Scan for the cell matching the given text and deliver its (X, Y) coordinate at center. 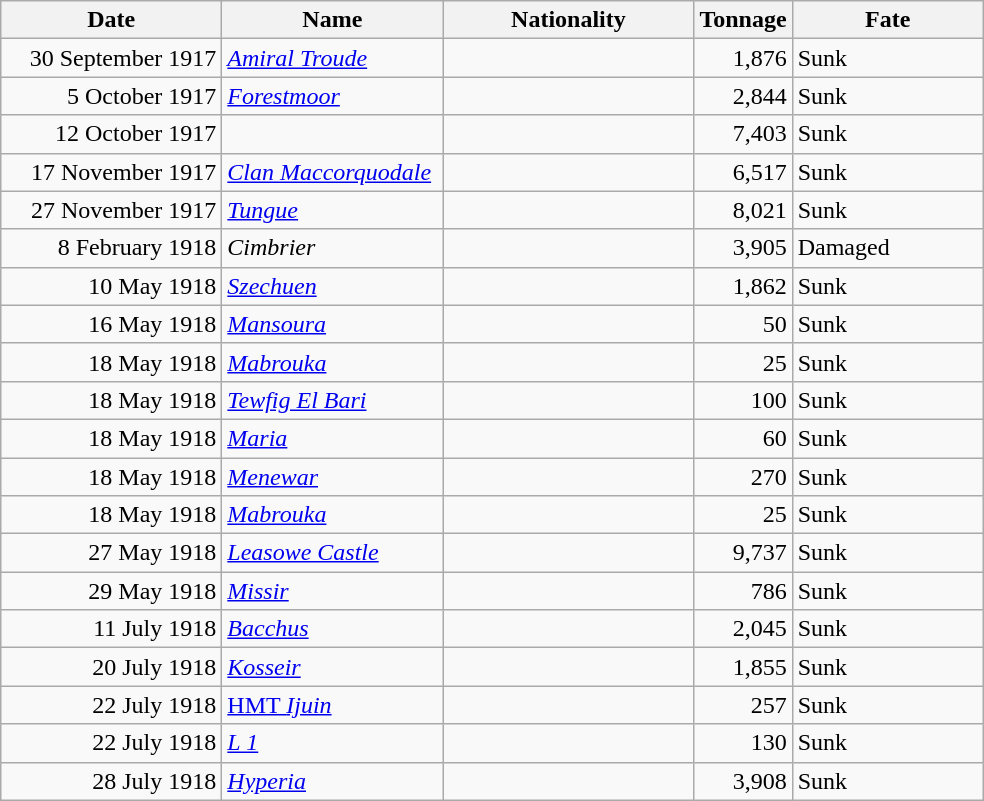
11 July 1918 (112, 629)
30 September 1917 (112, 58)
28 July 1918 (112, 781)
12 October 1917 (112, 134)
130 (743, 743)
6,517 (743, 172)
2,045 (743, 629)
29 May 1918 (112, 591)
Date (112, 20)
Damaged (888, 248)
10 May 1918 (112, 286)
786 (743, 591)
Leasowe Castle (332, 553)
Bacchus (332, 629)
Tewfig El Bari (332, 400)
1,862 (743, 286)
60 (743, 438)
Cimbrier (332, 248)
L 1 (332, 743)
Fate (888, 20)
2,844 (743, 96)
1,876 (743, 58)
Szechuen (332, 286)
27 May 1918 (112, 553)
Tungue (332, 210)
257 (743, 705)
Maria (332, 438)
Amiral Troude (332, 58)
50 (743, 324)
Tonnage (743, 20)
8 February 1918 (112, 248)
Kosseir (332, 667)
27 November 1917 (112, 210)
HMT Ijuin (332, 705)
270 (743, 477)
17 November 1917 (112, 172)
Missir (332, 591)
8,021 (743, 210)
Nationality (568, 20)
5 October 1917 (112, 96)
Name (332, 20)
Hyperia (332, 781)
Mansoura (332, 324)
20 July 1918 (112, 667)
100 (743, 400)
1,855 (743, 667)
7,403 (743, 134)
3,905 (743, 248)
Menewar (332, 477)
9,737 (743, 553)
3,908 (743, 781)
Clan Maccorquodale (332, 172)
16 May 1918 (112, 324)
Forestmoor (332, 96)
